Determine the [x, y] coordinate at the center of the cell enclosing the given text.  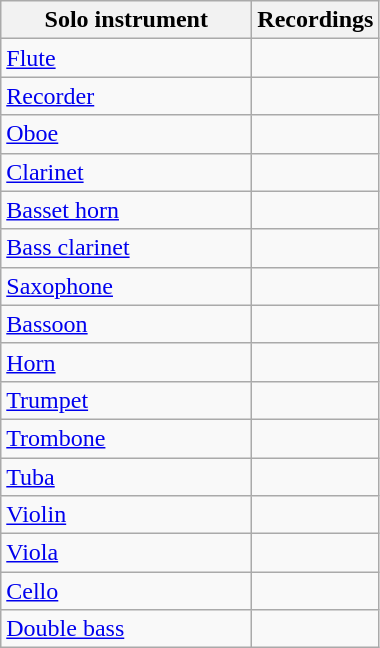
Trumpet [126, 400]
Trombone [126, 438]
Solo instrument [126, 20]
Basset horn [126, 210]
Flute [126, 58]
Violin [126, 515]
Horn [126, 362]
Bass clarinet [126, 248]
Double bass [126, 629]
Recordings [316, 20]
Bassoon [126, 324]
Viola [126, 553]
Recorder [126, 96]
Clarinet [126, 172]
Oboe [126, 134]
Tuba [126, 477]
Cello [126, 591]
Saxophone [126, 286]
